Scan for the cell matching the given text and deliver its (X, Y) coordinate at center. 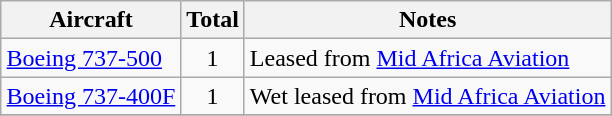
Aircraft (91, 20)
Wet leased from Mid Africa Aviation (428, 96)
Notes (428, 20)
Boeing 737-500 (91, 58)
Leased from Mid Africa Aviation (428, 58)
Boeing 737-400F (91, 96)
Total (213, 20)
